Output the (X, Y) coordinate of the center of the cell containing the given text.  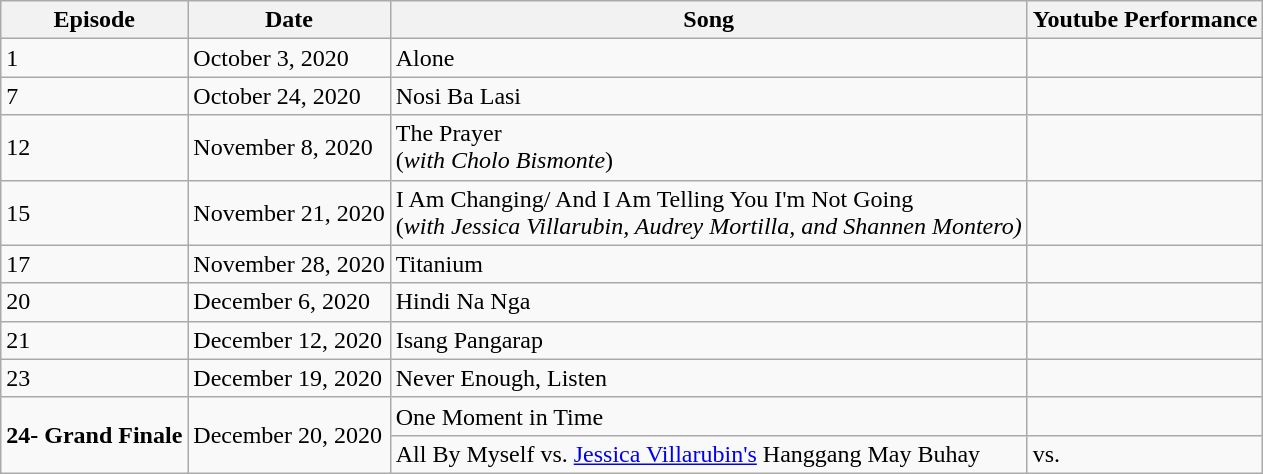
Isang Pangarap (708, 340)
I Am Changing/ And I Am Telling You I'm Not Going(with Jessica Villarubin, Audrey Mortilla, and Shannen Montero) (708, 212)
Hindi Na Nga (708, 302)
Youtube Performance (1145, 20)
21 (94, 340)
October 3, 2020 (289, 58)
November 28, 2020 (289, 264)
23 (94, 378)
Date (289, 20)
December 19, 2020 (289, 378)
1 (94, 58)
December 20, 2020 (289, 435)
Alone (708, 58)
vs. (1145, 454)
November 21, 2020 (289, 212)
November 8, 2020 (289, 148)
December 6, 2020 (289, 302)
December 12, 2020 (289, 340)
Episode (94, 20)
Never Enough, Listen (708, 378)
24- Grand Finale (94, 435)
7 (94, 96)
October 24, 2020 (289, 96)
17 (94, 264)
The Prayer(with Cholo Bismonte) (708, 148)
One Moment in Time (708, 416)
20 (94, 302)
All By Myself vs. Jessica Villarubin's Hanggang May Buhay (708, 454)
15 (94, 212)
Titanium (708, 264)
Song (708, 20)
Nosi Ba Lasi (708, 96)
12 (94, 148)
